Return [x, y] of the center of cell containing provided text 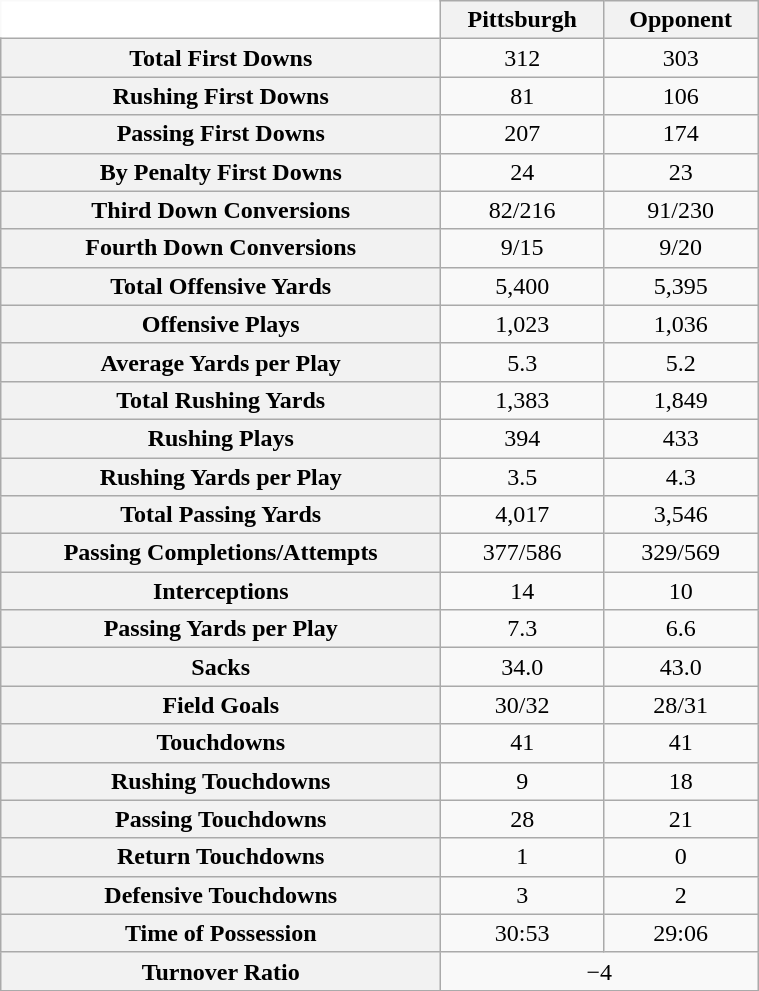
28 [522, 819]
9/15 [522, 248]
5.3 [522, 362]
30/32 [522, 705]
81 [522, 96]
9 [522, 781]
Passing First Downs [221, 134]
Passing Yards per Play [221, 629]
91/230 [681, 210]
Average Yards per Play [221, 362]
Total First Downs [221, 58]
Time of Possession [221, 933]
Rushing Yards per Play [221, 477]
By Penalty First Downs [221, 172]
18 [681, 781]
5,400 [522, 286]
9/20 [681, 248]
Offensive Plays [221, 324]
1,849 [681, 400]
Turnover Ratio [221, 971]
30:53 [522, 933]
174 [681, 134]
Interceptions [221, 591]
1 [522, 857]
106 [681, 96]
82/216 [522, 210]
Total Offensive Yards [221, 286]
303 [681, 58]
43.0 [681, 667]
377/586 [522, 553]
312 [522, 58]
Total Rushing Yards [221, 400]
207 [522, 134]
Sacks [221, 667]
4,017 [522, 515]
24 [522, 172]
1,383 [522, 400]
5,395 [681, 286]
34.0 [522, 667]
Rushing Touchdowns [221, 781]
2 [681, 895]
3.5 [522, 477]
4.3 [681, 477]
Field Goals [221, 705]
1,036 [681, 324]
6.6 [681, 629]
0 [681, 857]
Rushing First Downs [221, 96]
Passing Touchdowns [221, 819]
1,023 [522, 324]
7.3 [522, 629]
329/569 [681, 553]
3,546 [681, 515]
28/31 [681, 705]
29:06 [681, 933]
Rushing Plays [221, 438]
21 [681, 819]
23 [681, 172]
−4 [600, 971]
433 [681, 438]
Pittsburgh [522, 20]
Third Down Conversions [221, 210]
Fourth Down Conversions [221, 248]
Touchdowns [221, 743]
5.2 [681, 362]
14 [522, 591]
Return Touchdowns [221, 857]
Passing Completions/Attempts [221, 553]
Defensive Touchdowns [221, 895]
3 [522, 895]
Total Passing Yards [221, 515]
10 [681, 591]
Opponent [681, 20]
394 [522, 438]
